Pinpoint the cell where the given text exists, returning its (X, Y) midpoint coordinate. 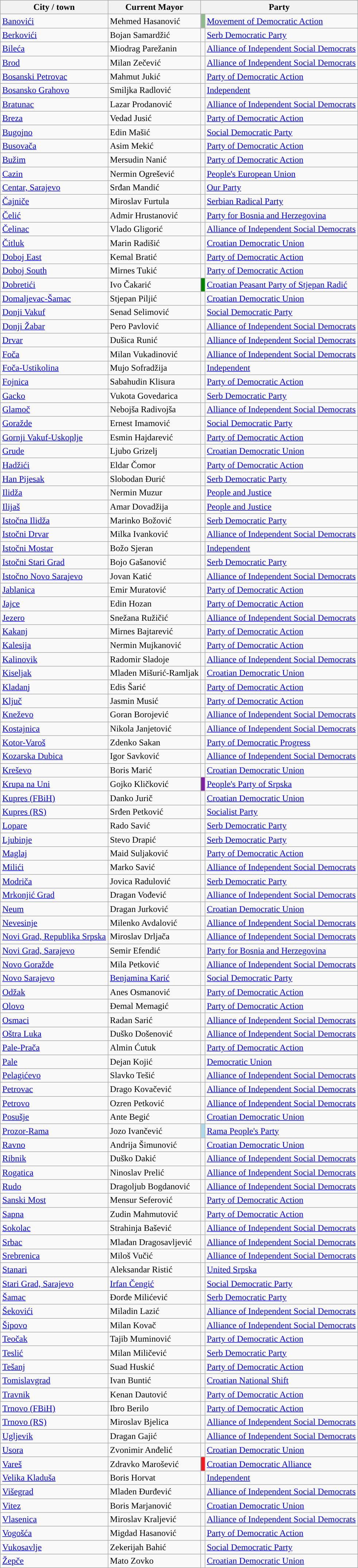
Zdravko Marošević (154, 1464)
Sapna (54, 1214)
Jasmin Musić (154, 701)
Đorđe Milićević (154, 1298)
Šamac (54, 1298)
Pelagićevo (54, 1076)
Gacko (54, 395)
Mlađan Dragosavljević (154, 1242)
Han Pijesak (54, 479)
Usora (54, 1450)
Grude (54, 451)
Dobretići (54, 285)
Vlado Gligorić (154, 229)
Doboj South (54, 271)
Kenan Dautović (154, 1395)
Marinko Božović (154, 520)
Kotor-Varoš (54, 742)
Šekovići (54, 1311)
Smiljka Radlović (154, 90)
Istočno Novo Sarajevo (54, 576)
Vedad Jusić (154, 118)
Kupres (RS) (54, 812)
Berkovići (54, 35)
Sabahudin Klisura (154, 382)
Ilidža (54, 493)
Bosansko Grahovo (54, 90)
Milan Zečević (154, 63)
Velika Kladuša (54, 1478)
Jovan Katić (154, 576)
Zudin Mahmutović (154, 1214)
Vogošća (54, 1533)
Lazar Prodanović (154, 104)
Milka Ivanković (154, 534)
Maid Suljaković (154, 854)
Drvar (54, 340)
Srebrenica (54, 1256)
Žepče (54, 1561)
Trnovo (FBiH) (54, 1408)
Olovo (54, 1006)
Oštra Luka (54, 1034)
Osmaci (54, 1020)
Edin Mašić (154, 132)
Modriča (54, 881)
Dragan Vođević (154, 895)
Mladen Mišurić-Ramljak (154, 673)
Vitez (54, 1506)
Lopare (54, 826)
Novi Grad, Republika Srpska (54, 937)
Rudo (54, 1186)
Šipovo (54, 1325)
Croatian Democratic Alliance (281, 1464)
Donji Vakuf (54, 312)
Milići (54, 867)
Bojan Samardžić (154, 35)
Ninoslav Prelić (154, 1173)
Đemal Memagić (154, 1006)
Pero Pavlović (154, 326)
Ernest Imamović (154, 424)
Goran Borojević (154, 715)
Novo Goražde (54, 964)
Fojnica (54, 382)
Bratunac (54, 104)
Stjepan Piljić (154, 299)
Kakanj (54, 632)
Milan Kovač (154, 1325)
Milan Miličević (154, 1353)
Democratic Union (281, 1062)
Breza (54, 118)
Petrovo (54, 1103)
Nermin Ogrešević (154, 174)
Neum (54, 909)
Nermin Mujkanović (154, 645)
Jablanica (54, 590)
Hadžići (54, 465)
Party (279, 7)
Vukota Govedarica (154, 395)
City / town (54, 7)
Travnik (54, 1395)
Ugljevik (54, 1436)
Čelinac (54, 229)
People's Party of Srpska (281, 784)
Milenko Avdalović (154, 923)
Mladen Đurđević (154, 1491)
Radomir Sladoje (154, 659)
Dušica Runić (154, 340)
Aleksandar Ristić (154, 1269)
Almin Ćutuk (154, 1048)
Snežana Ružičić (154, 618)
Eldar Čomor (154, 465)
Slavko Tešić (154, 1076)
Srbac (54, 1242)
Sanski Most (54, 1200)
Prozor-Rama (54, 1131)
Rama People's Party (281, 1131)
Miroslav Bjelica (154, 1422)
Teočak (54, 1339)
Radan Sarić (154, 1020)
Duško Dakić (154, 1159)
Nikola Janjetović (154, 729)
Pale (54, 1062)
Ozren Petković (154, 1103)
Foča-Ustikolina (54, 368)
Strahinja Bašević (154, 1228)
Mensur Seferović (154, 1200)
Istočna Ilidža (54, 520)
Božo Sjeran (154, 548)
Krupa na Uni (54, 784)
Kalesija (54, 645)
Ravno (54, 1145)
Srđan Mandić (154, 188)
Serbian Radical Party (281, 202)
Ivan Buntić (154, 1381)
Bugojno (54, 132)
Current Mayor (154, 7)
Senad Selimović (154, 312)
Croatian National Shift (281, 1381)
Ante Begić (154, 1117)
Jezero (54, 618)
Miroslav Kraljević (154, 1520)
Kiseljak (54, 673)
Mrkonjić Grad (54, 895)
Drago Kovačević (154, 1089)
Emir Muratović (154, 590)
Čitluk (54, 243)
Socialist Party (281, 812)
Teslić (54, 1353)
Kalinovik (54, 659)
Milan Vukadinović (154, 354)
Gojko Kličković (154, 784)
Vareš (54, 1464)
Bileća (54, 49)
Igor Savković (154, 756)
Dejan Kojić (154, 1062)
Tomislavgrad (54, 1381)
Kostajnica (54, 729)
Mila Petković (154, 964)
Istočni Mostar (54, 548)
Nebojša Radivojša (154, 410)
Miroslav Furtula (154, 202)
Marko Savić (154, 867)
Jozo Ivančević (154, 1131)
Maglaj (54, 854)
Mahmut Jukić (154, 77)
Dragoljub Bogdanović (154, 1186)
United Srpska (281, 1269)
Donji Žabar (54, 326)
Semir Efendić (154, 951)
Kneževo (54, 715)
Kupres (FBiH) (54, 798)
Miladin Lazić (154, 1311)
Benjamina Karić (154, 978)
Cazin (54, 174)
Kozarska Dubica (54, 756)
Dragan Jurković (154, 909)
Centar, Sarajevo (54, 188)
Ljubo Grizelj (154, 451)
Bužim (54, 160)
Boris Marjanović (154, 1506)
Party of Democratic Progress (281, 742)
Višegrad (54, 1491)
Ibro Berilo (154, 1408)
People's European Union (281, 174)
Movement of Democratic Action (281, 21)
Zekerijah Bahić (154, 1547)
Busovača (54, 146)
Tešanj (54, 1367)
Boris Marić (154, 770)
Ljubinje (54, 839)
Mehmed Hasanović (154, 21)
Novo Sarajevo (54, 978)
Asim Mekić (154, 146)
Vlasenica (54, 1520)
Migdad Hasanović (154, 1533)
Nevesinje (54, 923)
Mirnes Tukić (154, 271)
Rado Savić (154, 826)
Istočni Drvar (54, 534)
Vukosavlje (54, 1547)
Ivo Čakarić (154, 285)
Irfan Čengić (154, 1283)
Tajib Muminović (154, 1339)
Slobodan Đurić (154, 479)
Trnovo (RS) (54, 1422)
Anes Osmanović (154, 992)
Suad Huskić (154, 1367)
Esmin Hajdarević (154, 437)
Mato Zovko (154, 1561)
Amar Dovadžija (154, 507)
Odžak (54, 992)
Croatian Peasant Party of Stjepan Radić (281, 285)
Domaljevac-Šamac (54, 299)
Mirnes Bajtarević (154, 632)
Stanari (54, 1269)
Edis Šarić (154, 687)
Foča (54, 354)
Miloš Vučić (154, 1256)
Čelić (54, 215)
Istočni Stari Grad (54, 562)
Edin Hozan (154, 604)
Stari Grad, Sarajevo (54, 1283)
Zvonimir Anđelić (154, 1450)
Goražde (54, 424)
Admir Hrustanović (154, 215)
Our Party (281, 188)
Duško Došenović (154, 1034)
Novi Grad, Sarajevo (54, 951)
Kladanj (54, 687)
Pale-Prača (54, 1048)
Mujo Sofradžija (154, 368)
Čajniče (54, 202)
Brod (54, 63)
Ilijaš (54, 507)
Mersudin Nanić (154, 160)
Petrovac (54, 1089)
Posušje (54, 1117)
Nermin Muzur (154, 493)
Miroslav Drljača (154, 937)
Jajce (54, 604)
Ključ (54, 701)
Jovica Radulović (154, 881)
Srđen Petković (154, 812)
Dragan Gajić (154, 1436)
Kemal Bratić (154, 257)
Sokolac (54, 1228)
Stevo Drapić (154, 839)
Miodrag Parežanin (154, 49)
Gornji Vakuf-Uskoplje (54, 437)
Bojo Gašanović (154, 562)
Doboj East (54, 257)
Bosanski Petrovac (54, 77)
Banovići (54, 21)
Kreševo (54, 770)
Boris Horvat (154, 1478)
Andrija Šimunović (154, 1145)
Marin Radišić (154, 243)
Danko Jurič (154, 798)
Glamoč (54, 410)
Zdenko Sakan (154, 742)
Ribnik (54, 1159)
Rogatica (54, 1173)
